For the text-containing cell, return its midpoint in (X, Y) coordinate format. 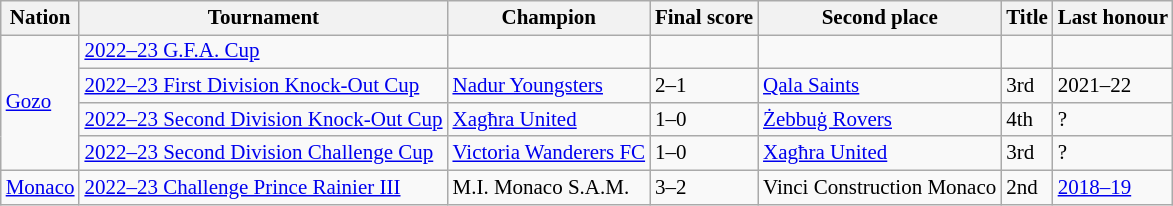
2nd (1027, 187)
Last honour (1113, 18)
2022–23 First Division Knock-Out Cup (263, 86)
2022–23 G.F.A. Cup (263, 52)
Vinci Construction Monaco (880, 187)
Nadur Youngsters (549, 86)
Second place (880, 18)
Monaco (40, 187)
2–1 (704, 86)
M.I. Monaco S.A.M. (549, 187)
Qala Saints (880, 86)
4th (1027, 119)
2022–23 Challenge Prince Rainier III (263, 187)
Title (1027, 18)
Final score (704, 18)
Champion (549, 18)
2021–22 (1113, 86)
2018–19 (1113, 187)
Gozo (40, 103)
2022–23 Second Division Knock-Out Cup (263, 119)
3–2 (704, 187)
2022–23 Second Division Challenge Cup (263, 153)
Żebbuġ Rovers (880, 119)
Tournament (263, 18)
Victoria Wanderers FC (549, 153)
Nation (40, 18)
